Pinpoint the cell where the given text exists, returning its [X, Y] midpoint coordinate. 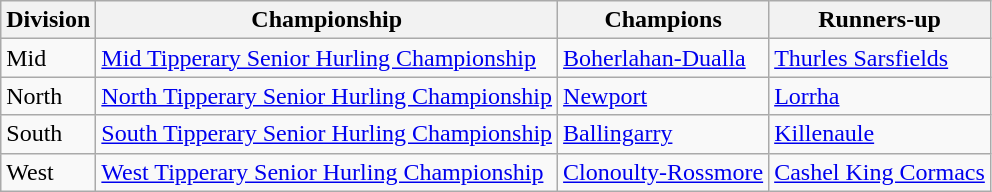
West [48, 172]
Clonoulty-Rossmore [664, 172]
Runners-up [880, 20]
South [48, 134]
North [48, 96]
South Tipperary Senior Hurling Championship [327, 134]
Division [48, 20]
Ballingarry [664, 134]
Thurles Sarsfields [880, 58]
Boherlahan-Dualla [664, 58]
Newport [664, 96]
Cashel King Cormacs [880, 172]
Lorrha [880, 96]
West Tipperary Senior Hurling Championship [327, 172]
Killenaule [880, 134]
Mid [48, 58]
Mid Tipperary Senior Hurling Championship [327, 58]
Championship [327, 20]
Champions [664, 20]
North Tipperary Senior Hurling Championship [327, 96]
